For the text-containing cell, return its midpoint in [x, y] coordinate format. 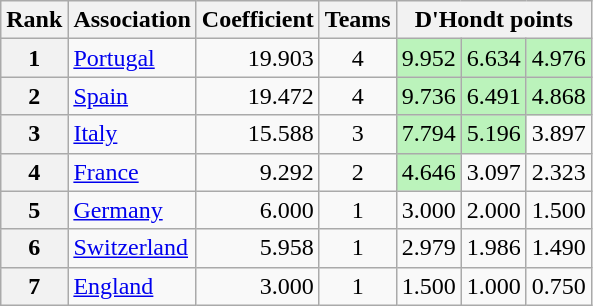
1.490 [558, 248]
19.472 [258, 96]
Teams [358, 20]
9.292 [258, 172]
5 [34, 210]
4.868 [558, 96]
4.646 [428, 172]
5.196 [494, 134]
Coefficient [258, 20]
Spain [132, 96]
Rank [34, 20]
9.736 [428, 96]
Italy [132, 134]
2.000 [494, 210]
France [132, 172]
Association [132, 20]
6.491 [494, 96]
2.979 [428, 248]
Switzerland [132, 248]
1.000 [494, 286]
4.976 [558, 58]
3.897 [558, 134]
6.000 [258, 210]
7 [34, 286]
6.634 [494, 58]
3.097 [494, 172]
Germany [132, 210]
0.750 [558, 286]
9.952 [428, 58]
15.588 [258, 134]
England [132, 286]
5.958 [258, 248]
6 [34, 248]
19.903 [258, 58]
Portugal [132, 58]
7.794 [428, 134]
D'Hondt points [494, 20]
2.323 [558, 172]
1.986 [494, 248]
